Search for the cell housing the specified text and yield its [X, Y] center coordinate. 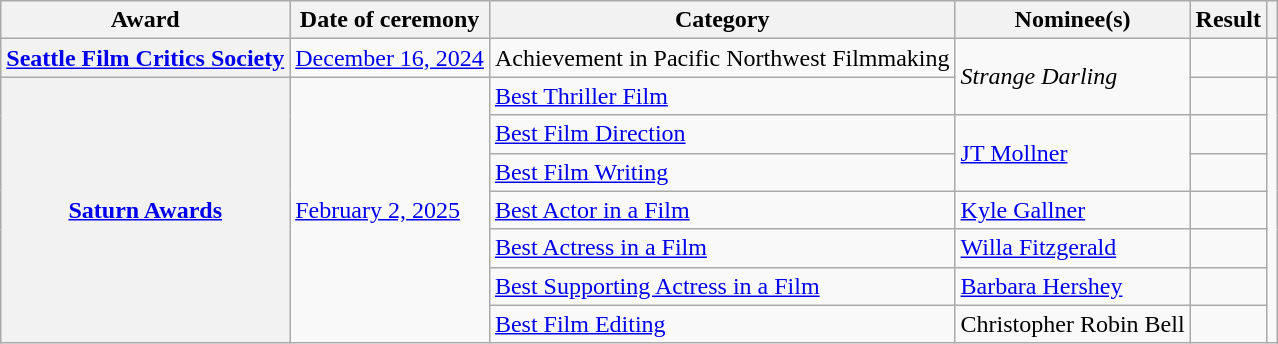
December 16, 2024 [390, 58]
Strange Darling [1072, 77]
Christopher Robin Bell [1072, 324]
Nominee(s) [1072, 20]
Seattle Film Critics Society [146, 58]
Best Actor in a Film [722, 210]
Award [146, 20]
Best Actress in a Film [722, 248]
February 2, 2025 [390, 210]
Best Film Writing [722, 172]
Best Film Direction [722, 134]
Date of ceremony [390, 20]
Best Supporting Actress in a Film [722, 286]
Best Thriller Film [722, 96]
Result [1228, 20]
Willa Fitzgerald [1072, 248]
Saturn Awards [146, 210]
Kyle Gallner [1072, 210]
Achievement in Pacific Northwest Filmmaking [722, 58]
Barbara Hershey [1072, 286]
Category [722, 20]
JT Mollner [1072, 153]
Best Film Editing [722, 324]
